Find where the given text appears and provide that cell's center as (x, y) coordinate. 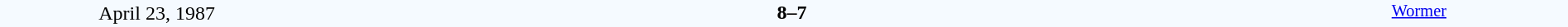
Wormer (1419, 13)
April 23, 1987 (157, 13)
8–7 (791, 12)
